Capture the cell that displays the provided text and extract its (X, Y) central coordinate. 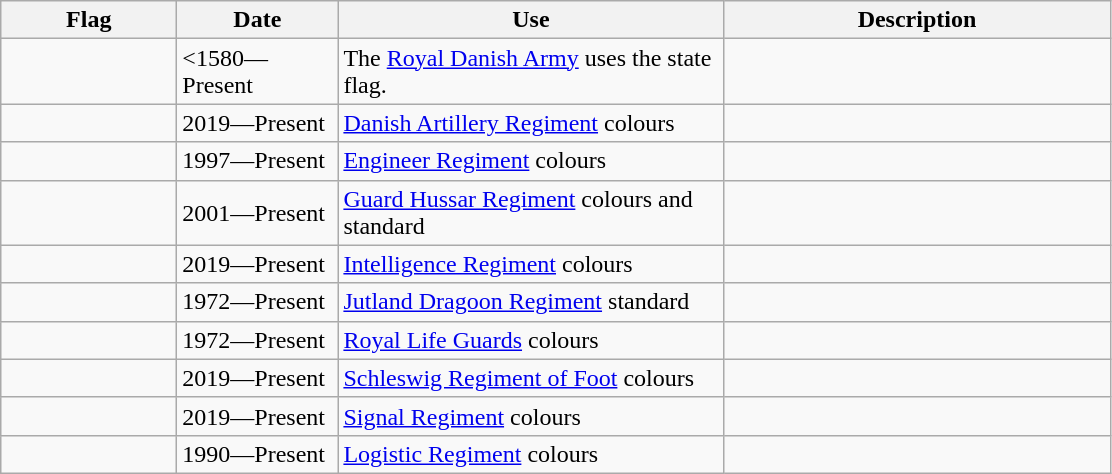
Schleswig Regiment of Foot colours (531, 378)
2001—Present (258, 212)
Logistic Regiment colours (531, 454)
Date (258, 20)
Engineer Regiment colours (531, 161)
Intelligence Regiment colours (531, 264)
Danish Artillery Regiment colours (531, 123)
Jutland Dragoon Regiment standard (531, 302)
1997—Present (258, 161)
<1580—Present (258, 72)
Royal Life Guards colours (531, 340)
Guard Hussar Regiment colours and standard (531, 212)
1990—Present (258, 454)
Use (531, 20)
Signal Regiment colours (531, 416)
Flag (89, 20)
Description (917, 20)
The Royal Danish Army uses the state flag. (531, 72)
